Capture the cell that displays the provided text and extract its (x, y) central coordinate. 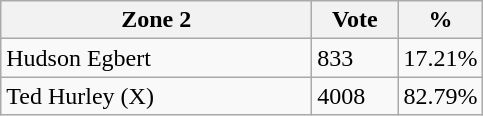
Hudson Egbert (156, 58)
% (440, 20)
Ted Hurley (X) (156, 96)
Zone 2 (156, 20)
17.21% (440, 58)
833 (355, 58)
4008 (355, 96)
82.79% (440, 96)
Vote (355, 20)
